Provide the [X, Y] coordinate of the cell's center where the given text is located.  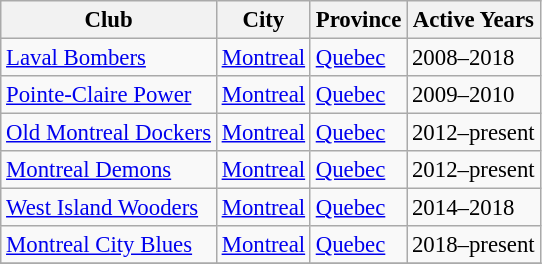
Montreal Demons [109, 170]
Province [358, 20]
Laval Bombers [109, 58]
West Island Wooders [109, 208]
Club [109, 20]
2014–2018 [474, 208]
2018–present [474, 245]
2008–2018 [474, 58]
Active Years [474, 20]
City [263, 20]
Old Montreal Dockers [109, 133]
Pointe-Claire Power [109, 95]
Montreal City Blues [109, 245]
2009–2010 [474, 95]
